Extract the [x, y] coordinate from the center of the cell holding the provided text.  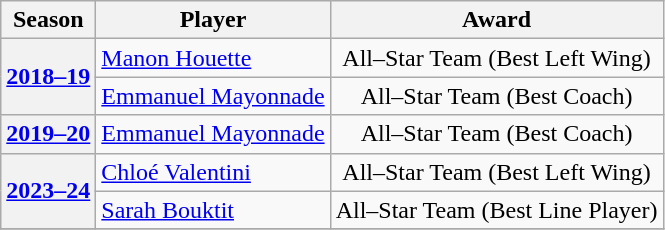
All–Star Team (Best Line Player) [496, 210]
2018–19 [48, 77]
Award [496, 20]
Manon Houette [213, 58]
Sarah Bouktit [213, 210]
Player [213, 20]
Season [48, 20]
2019–20 [48, 134]
2023–24 [48, 191]
Chloé Valentini [213, 172]
